Capture the cell that displays the provided text and extract its [x, y] central coordinate. 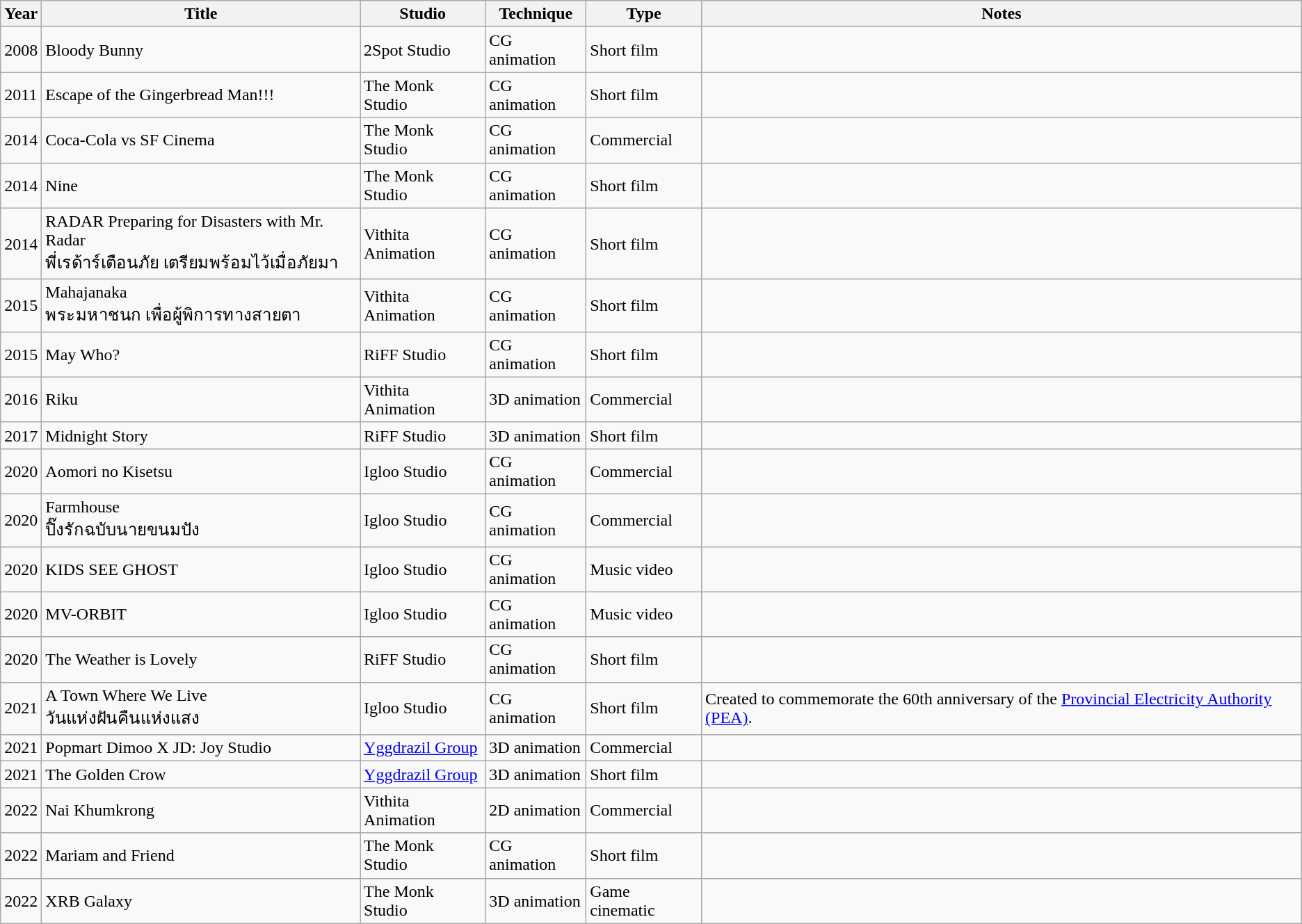
Mariam and Friend [201, 855]
Type [644, 14]
XRB Galaxy [201, 901]
RADAR Preparing for Disasters with Mr. Radarพี่เรด้าร์เตือนภัย เตรียมพร้อมไว้เมื่อภัยมา [201, 243]
Nine [201, 185]
2008 [21, 50]
Nai Khumkrong [201, 811]
May Who? [201, 355]
Bloody Bunny [201, 50]
Game cinematic [644, 901]
Title [201, 14]
Mahajanakaพระมหาชนก เพื่อผู้พิการทางสายตา [201, 306]
MV-ORBIT [201, 615]
2Spot Studio [423, 50]
2D animation [536, 811]
Studio [423, 14]
The Weather is Lovely [201, 659]
Year [21, 14]
2011 [21, 95]
Coca-Cola vs SF Cinema [201, 140]
The Golden Crow [201, 775]
KIDS SEE GHOST [201, 569]
2016 [21, 399]
Aomori no Kisetsu [201, 471]
Midnight Story [201, 435]
A Town Where We Liveวันแห่งฝันคืนแห่งแสง [201, 708]
Technique [536, 14]
Escape of the Gingerbread Man!!! [201, 95]
Riku [201, 399]
Popmart Dimoo X JD: Joy Studio [201, 748]
2017 [21, 435]
Created to commemorate the 60th anniversary of the Provincial Electricity Authority (PEA). [1002, 708]
Notes [1002, 14]
Farmhouseปิ๊งรักฉบับนายขนมปัง [201, 520]
